Scan for the cell matching the given text and deliver its (X, Y) coordinate at center. 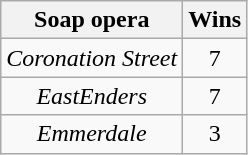
Soap opera (92, 20)
3 (215, 134)
Coronation Street (92, 58)
Emmerdale (92, 134)
EastEnders (92, 96)
Wins (215, 20)
